Capture the cell that displays the provided text and extract its (x, y) central coordinate. 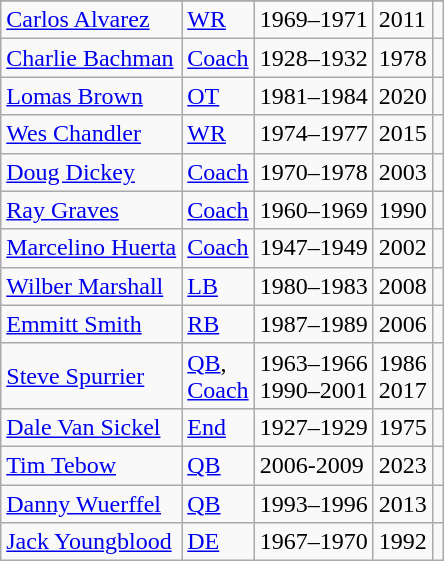
2006 (402, 324)
Lomas Brown (92, 96)
Steve Spurrier (92, 376)
1980–1983 (314, 286)
End (218, 427)
1978 (402, 58)
2023 (402, 465)
Jack Youngblood (92, 542)
Dale Van Sickel (92, 427)
2013 (402, 503)
Charlie Bachman (92, 58)
1928–1932 (314, 58)
Marcelino Huerta (92, 248)
Wilber Marshall (92, 286)
2002 (402, 248)
1970–1978 (314, 172)
2008 (402, 286)
DE (218, 542)
Tim Tebow (92, 465)
2006-2009 (314, 465)
1992 (402, 542)
OT (218, 96)
1987–1989 (314, 324)
1963–19661990–2001 (314, 376)
Carlos Alvarez (92, 20)
1974–1977 (314, 134)
2011 (402, 20)
1990 (402, 210)
1975 (402, 427)
1960–1969 (314, 210)
Doug Dickey (92, 172)
2003 (402, 172)
Wes Chandler (92, 134)
1947–1949 (314, 248)
2015 (402, 134)
1969–1971 (314, 20)
1993–1996 (314, 503)
1927–1929 (314, 427)
Danny Wuerffel (92, 503)
19862017 (402, 376)
1967–1970 (314, 542)
LB (218, 286)
1981–1984 (314, 96)
Ray Graves (92, 210)
2020 (402, 96)
QB,Coach (218, 376)
Emmitt Smith (92, 324)
RB (218, 324)
